Return (x, y) of the center of cell containing provided text 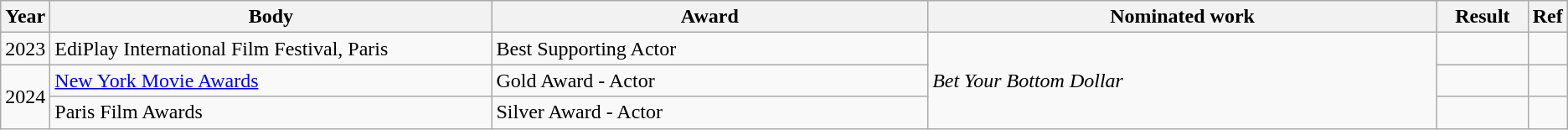
Paris Film Awards (271, 112)
EdiPlay International Film Festival, Paris (271, 49)
2024 (25, 96)
Best Supporting Actor (710, 49)
Result (1483, 17)
New York Movie Awards (271, 81)
2023 (25, 49)
Gold Award - Actor (710, 81)
Award (710, 17)
Year (25, 17)
Silver Award - Actor (710, 112)
Body (271, 17)
Nominated work (1183, 17)
Ref (1548, 17)
Bet Your Bottom Dollar (1183, 81)
